Find where the given text appears and provide that cell's center as (X, Y) coordinate. 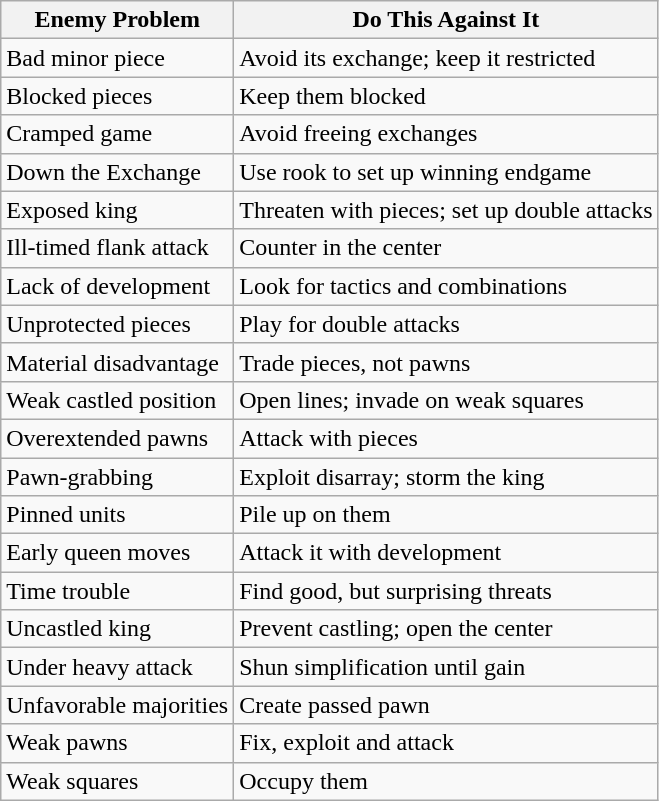
Unprotected pieces (118, 324)
Open lines; invade on weak squares (446, 400)
Uncastled king (118, 629)
Exploit disarray; storm the king (446, 477)
Bad minor piece (118, 58)
Play for double attacks (446, 324)
Attack it with development (446, 553)
Down the Exchange (118, 172)
Unfavorable majorities (118, 705)
Enemy Problem (118, 20)
Lack of development (118, 286)
Material disadvantage (118, 362)
Pinned units (118, 515)
Trade pieces, not pawns (446, 362)
Blocked pieces (118, 96)
Counter in the center (446, 248)
Create passed pawn (446, 705)
Prevent castling; open the center (446, 629)
Weak castled position (118, 400)
Overextended pawns (118, 438)
Weak pawns (118, 743)
Avoid its exchange; keep it restricted (446, 58)
Attack with pieces (446, 438)
Time trouble (118, 591)
Under heavy attack (118, 667)
Shun simplification until gain (446, 667)
Keep them blocked (446, 96)
Pawn-grabbing (118, 477)
Fix, exploit and attack (446, 743)
Exposed king (118, 210)
Cramped game (118, 134)
Look for tactics and combinations (446, 286)
Occupy them (446, 781)
Use rook to set up winning endgame (446, 172)
Pile up on them (446, 515)
Ill-timed flank attack (118, 248)
Early queen moves (118, 553)
Avoid freeing exchanges (446, 134)
Do This Against It (446, 20)
Find good, but surprising threats (446, 591)
Weak squares (118, 781)
Threaten with pieces; set up double attacks (446, 210)
